Capture the cell that displays the provided text and extract its (X, Y) central coordinate. 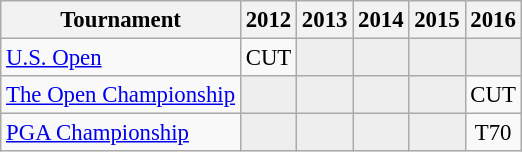
Tournament (121, 20)
U.S. Open (121, 58)
The Open Championship (121, 95)
T70 (493, 133)
2014 (381, 20)
PGA Championship (121, 133)
2016 (493, 20)
2015 (437, 20)
2013 (325, 20)
2012 (268, 20)
